Scan for the cell matching the given text and deliver its (X, Y) coordinate at center. 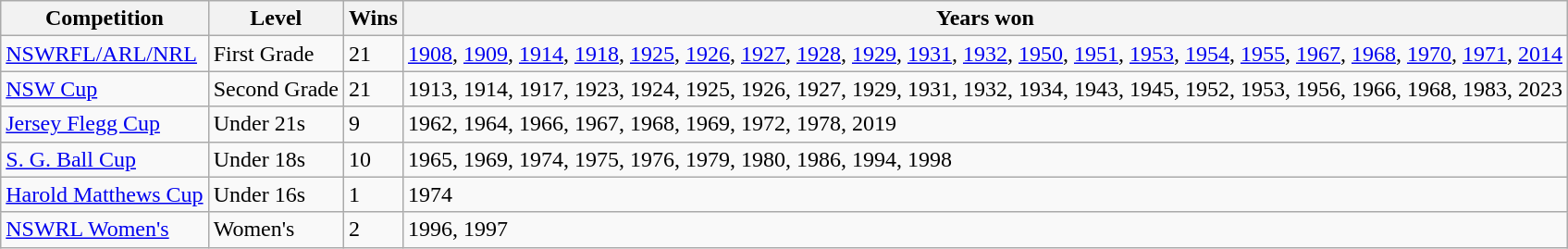
S. G. Ball Cup (105, 159)
NSWRFL/ARL/NRL (105, 54)
Women's (276, 230)
Jersey Flegg Cup (105, 124)
Second Grade (276, 89)
Under 18s (276, 159)
Wins (373, 19)
1962, 1964, 1966, 1967, 1968, 1969, 1972, 1978, 2019 (984, 124)
Under 16s (276, 194)
Harold Matthews Cup (105, 194)
Competition (105, 19)
1 (373, 194)
Level (276, 19)
9 (373, 124)
Years won (984, 19)
1913, 1914, 1917, 1923, 1924, 1925, 1926, 1927, 1929, 1931, 1932, 1934, 1943, 1945, 1952, 1953, 1956, 1966, 1968, 1983, 2023 (984, 89)
First Grade (276, 54)
Under 21s (276, 124)
1908, 1909, 1914, 1918, 1925, 1926, 1927, 1928, 1929, 1931, 1932, 1950, 1951, 1953, 1954, 1955, 1967, 1968, 1970, 1971, 2014 (984, 54)
NSWRL Women's (105, 230)
2 (373, 230)
1965, 1969, 1974, 1975, 1976, 1979, 1980, 1986, 1994, 1998 (984, 159)
10 (373, 159)
1996, 1997 (984, 230)
NSW Cup (105, 89)
1974 (984, 194)
